Scan for the cell matching the given text and deliver its [x, y] coordinate at center. 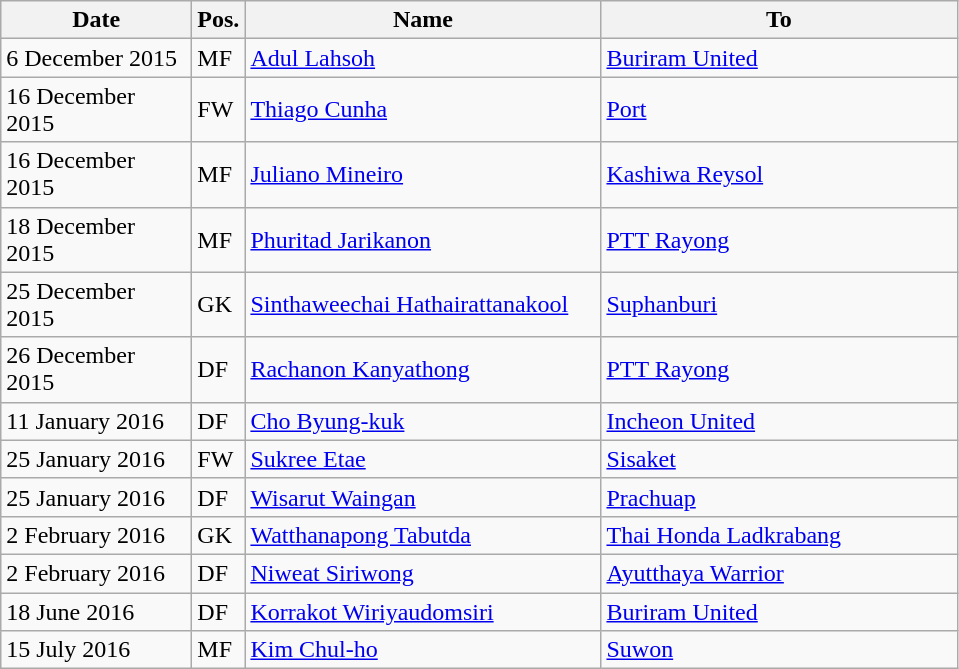
Korrakot Wiriyaudomsiri [423, 611]
Name [423, 20]
Suwon [779, 650]
11 January 2016 [96, 421]
Watthanapong Tabutda [423, 535]
Thai Honda Ladkrabang [779, 535]
18 December 2015 [96, 240]
Phuritad Jarikanon [423, 240]
Sukree Etae [423, 459]
Rachanon Kanyathong [423, 370]
Wisarut Waingan [423, 497]
26 December 2015 [96, 370]
Prachuap [779, 497]
To [779, 20]
15 July 2016 [96, 650]
6 December 2015 [96, 58]
Kim Chul-ho [423, 650]
Sinthaweechai Hathairattanakool [423, 304]
Kashiwa Reysol [779, 174]
25 December 2015 [96, 304]
Juliano Mineiro [423, 174]
Date [96, 20]
Incheon United [779, 421]
Suphanburi [779, 304]
Cho Byung-kuk [423, 421]
Niweat Siriwong [423, 573]
18 June 2016 [96, 611]
Pos. [218, 20]
Ayutthaya Warrior [779, 573]
Adul Lahsoh [423, 58]
Sisaket [779, 459]
Thiago Cunha [423, 110]
Port [779, 110]
